Pinpoint the cell where the given text exists, returning its (X, Y) midpoint coordinate. 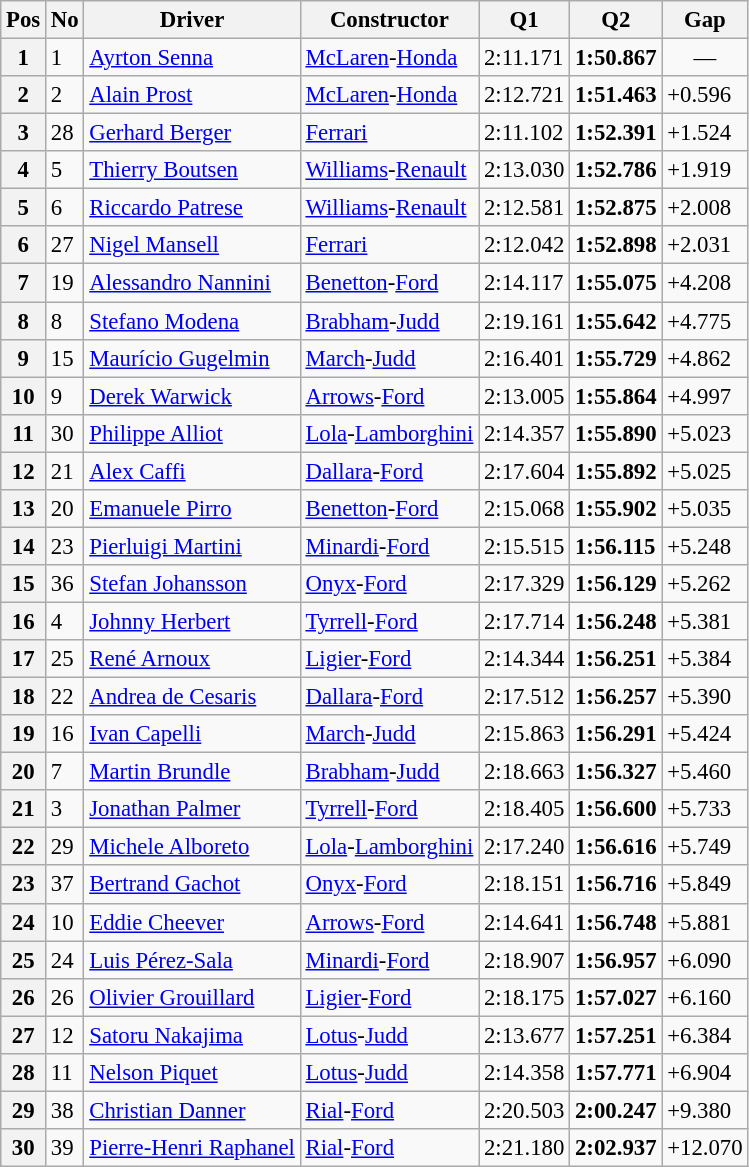
2:14.358 (524, 1073)
Derek Warwick (192, 396)
+6.090 (705, 960)
+4.862 (705, 358)
Andrea de Cesaris (192, 697)
Maurício Gugelmin (192, 358)
+5.849 (705, 885)
1:56.327 (616, 772)
Alain Prost (192, 95)
2:12.042 (524, 245)
17 (24, 659)
1:57.771 (616, 1073)
Q2 (616, 20)
1:56.115 (616, 546)
2:12.721 (524, 95)
1:56.716 (616, 885)
+5.881 (705, 922)
No (65, 20)
2:13.030 (524, 170)
Gap (705, 20)
2:18.405 (524, 809)
Stefano Modena (192, 321)
1:52.391 (616, 133)
Luis Pérez-Sala (192, 960)
2:15.863 (524, 734)
Jonathan Palmer (192, 809)
1:52.875 (616, 208)
+1.919 (705, 170)
1:52.898 (616, 245)
2:21.180 (524, 1148)
1:56.600 (616, 809)
2:11.171 (524, 58)
+5.733 (705, 809)
13 (24, 509)
+2.031 (705, 245)
36 (65, 584)
+5.262 (705, 584)
1:55.890 (616, 433)
2:14.344 (524, 659)
Nigel Mansell (192, 245)
1:56.251 (616, 659)
2:17.604 (524, 471)
Thierry Boutsen (192, 170)
14 (24, 546)
2:14.641 (524, 922)
2:18.907 (524, 960)
2:15.515 (524, 546)
Michele Alboreto (192, 847)
1:55.642 (616, 321)
1:56.957 (616, 960)
Bertrand Gachot (192, 885)
1:52.786 (616, 170)
+5.248 (705, 546)
Constructor (389, 20)
1:55.075 (616, 283)
Gerhard Berger (192, 133)
1:50.867 (616, 58)
1:55.892 (616, 471)
2:02.937 (616, 1148)
2:15.068 (524, 509)
18 (24, 697)
2:19.161 (524, 321)
2:17.512 (524, 697)
Alessandro Nannini (192, 283)
2:14.357 (524, 433)
2:18.663 (524, 772)
Driver (192, 20)
+5.384 (705, 659)
Pierluigi Martini (192, 546)
37 (65, 885)
39 (65, 1148)
1:56.616 (616, 847)
+5.460 (705, 772)
Ivan Capelli (192, 734)
2:20.503 (524, 1110)
+6.160 (705, 997)
Emanuele Pirro (192, 509)
Christian Danner (192, 1110)
+5.025 (705, 471)
+5.035 (705, 509)
2:16.401 (524, 358)
+9.380 (705, 1110)
+12.070 (705, 1148)
Ayrton Senna (192, 58)
1:56.248 (616, 621)
Nelson Piquet (192, 1073)
2:17.329 (524, 584)
Satoru Nakajima (192, 1035)
1:56.748 (616, 922)
2:13.677 (524, 1035)
Olivier Grouillard (192, 997)
Q1 (524, 20)
1:57.027 (616, 997)
+4.208 (705, 283)
1:56.257 (616, 697)
1:55.902 (616, 509)
+5.381 (705, 621)
1:56.129 (616, 584)
Eddie Cheever (192, 922)
2:18.175 (524, 997)
René Arnoux (192, 659)
2:18.151 (524, 885)
+5.390 (705, 697)
2:13.005 (524, 396)
1:57.251 (616, 1035)
+1.524 (705, 133)
1:56.291 (616, 734)
+4.775 (705, 321)
38 (65, 1110)
Pos (24, 20)
2:14.117 (524, 283)
+5.749 (705, 847)
Philippe Alliot (192, 433)
2:12.581 (524, 208)
1:55.864 (616, 396)
+6.384 (705, 1035)
Stefan Johansson (192, 584)
2:00.247 (616, 1110)
+2.008 (705, 208)
+4.997 (705, 396)
2:11.102 (524, 133)
Martin Brundle (192, 772)
2:17.714 (524, 621)
2:17.240 (524, 847)
Alex Caffi (192, 471)
+6.904 (705, 1073)
Riccardo Patrese (192, 208)
— (705, 58)
+0.596 (705, 95)
1:51.463 (616, 95)
+5.424 (705, 734)
1:55.729 (616, 358)
Pierre-Henri Raphanel (192, 1148)
+5.023 (705, 433)
Johnny Herbert (192, 621)
